Provide the [x, y] coordinate of the cell's center where the given text is located.  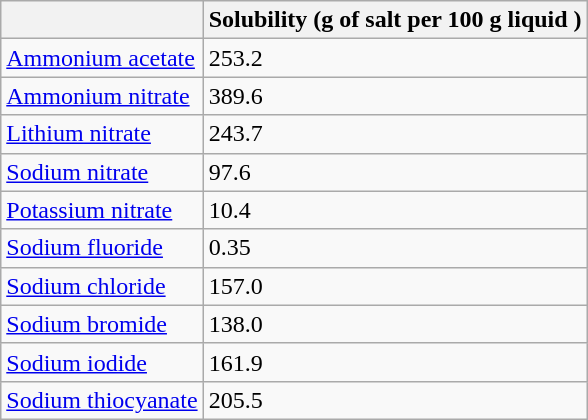
0.35 [395, 248]
10.4 [395, 210]
Ammonium acetate [102, 58]
Sodium thiocyanate [102, 400]
Sodium fluoride [102, 248]
Sodium chloride [102, 286]
205.5 [395, 400]
Sodium nitrate [102, 172]
138.0 [395, 324]
Solubility (g of salt per 100 g liquid ) [395, 20]
Sodium bromide [102, 324]
Sodium iodide [102, 362]
253.2 [395, 58]
Ammonium nitrate [102, 96]
389.6 [395, 96]
243.7 [395, 134]
161.9 [395, 362]
157.0 [395, 286]
Lithium nitrate [102, 134]
Potassium nitrate [102, 210]
97.6 [395, 172]
